Locate the cell with the specified text and output its [X, Y] center coordinate. 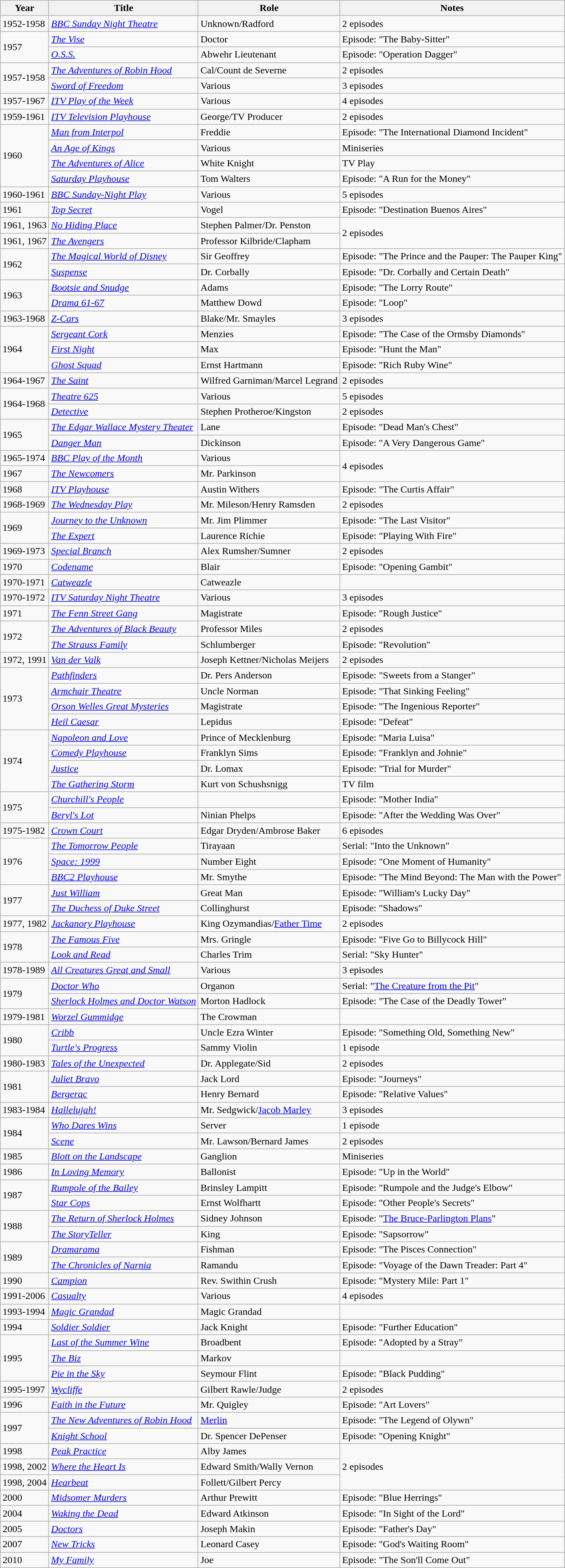
TV film [452, 784]
Max [269, 349]
1981 [24, 1087]
Episode: "The Mind Beyond: The Man with the Power" [452, 877]
Rumpole of the Bailey [124, 1188]
The Duchess of Duke Street [124, 908]
1959-1961 [24, 117]
Uncle Norman [269, 691]
Episode: "Mother India" [452, 799]
Dr. Corbally [269, 272]
Role [269, 8]
Episode: "Blue Herrings" [452, 1498]
Ghost Squad [124, 365]
6 episodes [452, 830]
1989 [24, 1257]
The New Adventures of Robin Hood [124, 1420]
Episode: "A Very Dangerous Game" [452, 442]
Crown Court [124, 830]
The Tomorrow People [124, 846]
ITV Play of the Week [124, 101]
The Saint [124, 380]
King [269, 1234]
Collinghurst [269, 908]
Ernst Wolfhartt [269, 1203]
The Famous Five [124, 939]
Faith in the Future [124, 1405]
Episode: "Other People's Secrets" [452, 1203]
Dr. Applegate/Sid [269, 1063]
1968-1969 [24, 505]
The Magical World of Disney [124, 256]
My Family [124, 1560]
Mr. Mileson/Henry Ramsden [269, 505]
Leonard Casey [269, 1544]
2010 [24, 1560]
1974 [24, 761]
Rev. Swithin Crush [269, 1281]
Kurt von Schushsnigg [269, 784]
1984 [24, 1133]
Blake/Mr. Smayles [269, 318]
Stephen Protheroe/Kingston [269, 411]
Doctor [269, 39]
Jack Knight [269, 1327]
The Fenn Street Gang [124, 613]
1963-1968 [24, 318]
Last of the Summer Wine [124, 1343]
ITV Playhouse [124, 489]
Man from Interpol [124, 132]
1994 [24, 1327]
Jackanory Playhouse [124, 923]
1998, 2002 [24, 1467]
Episode: "Up in the World" [452, 1172]
Ramandu [269, 1265]
1988 [24, 1226]
Special Branch [124, 551]
Tom Walters [269, 179]
Ganglion [269, 1156]
Freddie [269, 132]
Broadbent [269, 1343]
Mr. Quigley [269, 1405]
Sherlock Holmes and Doctor Watson [124, 1001]
Z-Cars [124, 318]
1957-1967 [24, 101]
Worzel Gummidge [124, 1017]
In Loving Memory [124, 1172]
1960-1961 [24, 194]
Ballonist [269, 1172]
The Vise [124, 39]
ITV Saturday Night Theatre [124, 598]
Sergeant Cork [124, 334]
1998, 2004 [24, 1482]
Episode: "Father's Day" [452, 1529]
Fishman [269, 1250]
Ernst Hartmann [269, 365]
Knight School [124, 1435]
Mr. Sedgwick/Jacob Marley [269, 1110]
Uncle Ezra Winter [269, 1032]
The Crowman [269, 1017]
Episode: "Destination Buenos Aires" [452, 210]
Saturday Playhouse [124, 179]
1979-1981 [24, 1017]
Prince of Mecklenburg [269, 738]
1995 [24, 1358]
Ninian Phelps [269, 815]
Episode: "The Baby-Sitter" [452, 39]
Sammy Violin [269, 1048]
Episode: "One Moment of Humanity" [452, 861]
New Tricks [124, 1544]
Pathfinders [124, 675]
Episode: "Rumpole and the Judge's Elbow" [452, 1188]
Who Dares Wins [124, 1125]
Dramarama [124, 1250]
1969-1973 [24, 551]
Episode: "Operation Dagger" [452, 55]
Heil Caesar [124, 722]
Year [24, 8]
1952-1958 [24, 24]
Theatre 625 [124, 396]
The Edgar Wallace Mystery Theater [124, 427]
Schlumberger [269, 644]
The Adventures of Robin Hood [124, 70]
1990 [24, 1281]
Episode: "The Case of the Deadly Tower" [452, 1001]
Star Cops [124, 1203]
Where the Heart Is [124, 1467]
1963 [24, 295]
Mr. Parkinson [269, 474]
Wilfred Garniman/Marcel Legrand [269, 380]
Blair [269, 567]
Edgar Dryden/Ambrose Baker [269, 830]
Orson Welles Great Mysteries [124, 707]
TV Play [452, 163]
Codename [124, 567]
Episode: "Sapsorrow" [452, 1234]
Episode: "Sweets from a Stanger" [452, 675]
1972 [24, 636]
Episode: "After the Wedding Was Over" [452, 815]
BBC Sunday-Night Play [124, 194]
1976 [24, 861]
Juliet Bravo [124, 1079]
Episode: "Adopted by a Stray" [452, 1343]
1970-1971 [24, 582]
All Creatures Great and Small [124, 970]
The Expert [124, 536]
1970-1972 [24, 598]
1987 [24, 1195]
Drama 61-67 [124, 303]
Episode: "In Sight of the Lord" [452, 1513]
Detective [124, 411]
Episode: "Opening Gambit" [452, 567]
Just William [124, 892]
Episode: "Shadows" [452, 908]
1967 [24, 474]
Episode: "Trial for Murder" [452, 769]
Episode: "Playing With Fire" [452, 536]
Doctors [124, 1529]
Lepidus [269, 722]
Soldier Soldier [124, 1327]
Server [269, 1125]
1960 [24, 155]
Churchill's People [124, 799]
The Gathering Storm [124, 784]
BBC Sunday Night Theatre [124, 24]
Campion [124, 1281]
The Wednesday Play [124, 505]
1977 [24, 900]
Episode: "The Ingenious Reporter" [452, 707]
Episode: "The International Diamond Incident" [452, 132]
1971 [24, 613]
Dr. Spencer DePenser [269, 1435]
Jack Lord [269, 1079]
Casualty [124, 1296]
1979 [24, 994]
1970 [24, 567]
Merlin [269, 1420]
Episode: "Further Education" [452, 1327]
1964 [24, 349]
1965-1974 [24, 458]
Episode: "Maria Luisa" [452, 738]
Stephen Palmer/Dr. Penston [269, 225]
1995-1997 [24, 1389]
1996 [24, 1405]
Organon [269, 986]
Sir Geoffrey [269, 256]
Episode: "The Curtis Affair" [452, 489]
2005 [24, 1529]
The StoryTeller [124, 1234]
1972, 1991 [24, 660]
Tales of the Unexpected [124, 1063]
Mr. Smythe [269, 877]
1961, 1963 [24, 225]
Brinsley Lampitt [269, 1188]
Great Man [269, 892]
1998 [24, 1451]
1964-1968 [24, 404]
White Knight [269, 163]
Comedy Playhouse [124, 753]
Scene [124, 1141]
Episode: "The Pisces Connection" [452, 1250]
Episode: "Something Old, Something New" [452, 1032]
1962 [24, 264]
Matthew Dowd [269, 303]
Professor Kilbride/Clapham [269, 241]
Follett/Gilbert Percy [269, 1482]
Abwehr Lieutenant [269, 55]
Sidney Johnson [269, 1219]
Peak Practice [124, 1451]
Episode: "The Legend of Olywn" [452, 1420]
2007 [24, 1544]
The Avengers [124, 241]
Joseph Kettner/Nicholas Meijers [269, 660]
Episode: "Opening Knight" [452, 1435]
Austin Withers [269, 489]
Henry Bernard [269, 1094]
1980-1983 [24, 1063]
Episode: "The Prince and the Pauper: The Pauper King" [452, 256]
O.S.S. [124, 55]
Space: 1999 [124, 861]
1991-2006 [24, 1296]
1986 [24, 1172]
Suspense [124, 272]
Episode: "God's Waiting Room" [452, 1544]
The Return of Sherlock Holmes [124, 1219]
Laurence Richie [269, 536]
Doctor Who [124, 986]
Danger Man [124, 442]
An Age of Kings [124, 148]
Cribb [124, 1032]
Bergerac [124, 1094]
Episode: "The Case of the Ormsby Diamonds" [452, 334]
Turtle's Progress [124, 1048]
Dickinson [269, 442]
Episode: "William's Lucky Day" [452, 892]
The Chronicles of Narnia [124, 1265]
Menzies [269, 334]
1978 [24, 947]
1975-1982 [24, 830]
ITV Television Playhouse [124, 117]
Beryl's Lot [124, 815]
Justice [124, 769]
Episode: "Revolution" [452, 644]
Unknown/Radford [269, 24]
Title [124, 8]
1965 [24, 435]
Mrs. Gringle [269, 939]
1961 [24, 210]
The Strauss Family [124, 644]
Episode: "Franklyn and Johnie" [452, 753]
1997 [24, 1428]
Waking the Dead [124, 1513]
Franklyn Sims [269, 753]
Gilbert Rawle/Judge [269, 1389]
Top Secret [124, 210]
1993-1994 [24, 1312]
1973 [24, 698]
Serial: "Into the Unknown" [452, 846]
King Ozymandias/Father Time [269, 923]
Look and Read [124, 955]
The Adventures of Alice [124, 163]
Edward Atkinson [269, 1513]
1964-1967 [24, 380]
Napoleon and Love [124, 738]
2000 [24, 1498]
Mr. Jim Plimmer [269, 520]
The Adventures of Black Beauty [124, 629]
Tirayaan [269, 846]
Morton Hadlock [269, 1001]
1957 [24, 47]
Hearbeat [124, 1482]
2004 [24, 1513]
1961, 1967 [24, 241]
Midsomer Murders [124, 1498]
1980 [24, 1040]
Episode: "Dead Man's Chest" [452, 427]
The Biz [124, 1358]
Episode: "The Lorry Route" [452, 287]
Episode: "Art Lovers" [452, 1405]
The Newcomers [124, 474]
Episode: "The Last Visitor" [452, 520]
Episode: "The Son'll Come Out" [452, 1560]
1977, 1982 [24, 923]
Hallelujah! [124, 1110]
1975 [24, 807]
Episode: "Hunt the Man" [452, 349]
BBC Play of the Month [124, 458]
Number Eight [269, 861]
Markov [269, 1358]
Episode: "Rich Ruby Wine" [452, 365]
Alby James [269, 1451]
1969 [24, 528]
Joe [269, 1560]
Cal/Count de Severne [269, 70]
Blott on the Landscape [124, 1156]
BBC2 Playhouse [124, 877]
Episode: "The Bruce-Parlington Plans" [452, 1219]
Professor Miles [269, 629]
Wycliffe [124, 1389]
Dr. Lomax [269, 769]
Alex Rumsher/Sumner [269, 551]
Dr. Pers Anderson [269, 675]
Mr. Lawson/Bernard James [269, 1141]
Arthur Prewitt [269, 1498]
Episode: "Five Go to Billycock Hill" [452, 939]
Pie in the Sky [124, 1374]
Episode: "Black Pudding" [452, 1374]
Episode: "Dr. Corbally and Certain Death" [452, 272]
Episode: "Rough Justice" [452, 613]
Serial: "The Creature from the Pit" [452, 986]
Episode: "Defeat" [452, 722]
1983-1984 [24, 1110]
Episode: "Mystery Mile: Part 1" [452, 1281]
Episode: "Voyage of the Dawn Treader: Part 4" [452, 1265]
Episode: "Loop" [452, 303]
Journey to the Unknown [124, 520]
Van der Valk [124, 660]
Vogel [269, 210]
Serial: "Sky Hunter" [452, 955]
Episode: "Journeys" [452, 1079]
Armchair Theatre [124, 691]
Edward Smith/Wally Vernon [269, 1467]
Episode: "Relative Values" [452, 1094]
No Hiding Place [124, 225]
Episode: "That Sinking Feeling" [452, 691]
Seymour Flint [269, 1374]
Lane [269, 427]
First Night [124, 349]
Notes [452, 8]
Sword of Freedom [124, 86]
1978-1989 [24, 970]
Bootsie and Snudge [124, 287]
1957-1958 [24, 78]
Joseph Makin [269, 1529]
1968 [24, 489]
Charles Trim [269, 955]
1985 [24, 1156]
Adams [269, 287]
George/TV Producer [269, 117]
Episode: "A Run for the Money" [452, 179]
